Determine the (x, y) coordinate at the center of the cell enclosing the given text.  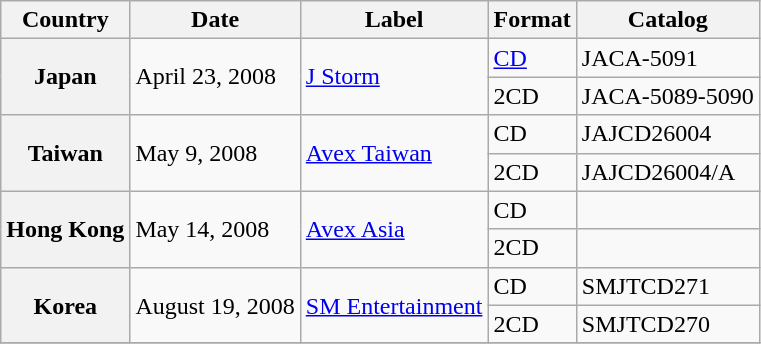
Label (394, 20)
Japan (66, 77)
April 23, 2008 (215, 77)
August 19, 2008 (215, 305)
SM Entertainment (394, 305)
May 9, 2008 (215, 153)
JACA-5089-5090 (668, 96)
Format (532, 20)
Avex Asia (394, 229)
Date (215, 20)
Hong Kong (66, 229)
SMJTCD271 (668, 286)
Avex Taiwan (394, 153)
J Storm (394, 77)
JAJCD26004 (668, 134)
JAJCD26004/A (668, 172)
Taiwan (66, 153)
Catalog (668, 20)
May 14, 2008 (215, 229)
Korea (66, 305)
SMJTCD270 (668, 324)
Country (66, 20)
JACA-5091 (668, 58)
